Return the (X, Y) coordinate for the center point of the cell that contains the specified text.  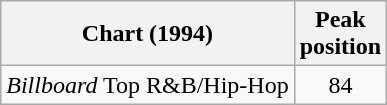
Billboard Top R&B/Hip-Hop (148, 85)
Chart (1994) (148, 34)
Peakposition (340, 34)
84 (340, 85)
